Find where the given text appears and provide that cell's center as (X, Y) coordinate. 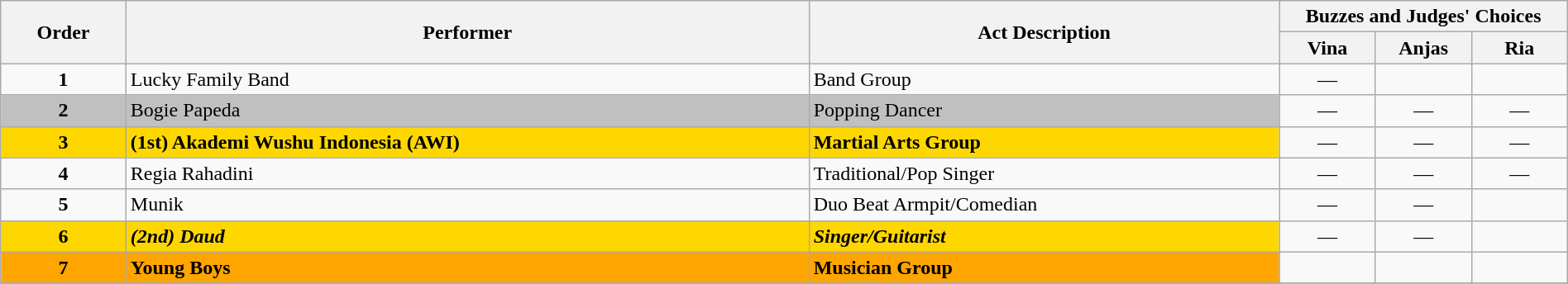
Popping Dancer (1044, 111)
Ria (1519, 48)
7 (64, 267)
Regia Rahadini (467, 173)
4 (64, 173)
Anjas (1423, 48)
Lucky Family Band (467, 79)
(2nd) Daud (467, 236)
Singer/Guitarist (1044, 236)
Buzzes and Judges' Choices (1423, 17)
Performer (467, 32)
Traditional/Pop Singer (1044, 173)
Band Group (1044, 79)
Duo Beat Armpit/Comedian (1044, 205)
Musician Group (1044, 267)
1 (64, 79)
Order (64, 32)
Bogie Papeda (467, 111)
Act Description (1044, 32)
Vina (1327, 48)
Young Boys (467, 267)
(1st) Akademi Wushu Indonesia (AWI) (467, 142)
2 (64, 111)
Martial Arts Group (1044, 142)
6 (64, 236)
Munik (467, 205)
5 (64, 205)
3 (64, 142)
